Output the [x, y] coordinate of the center of the cell containing the given text.  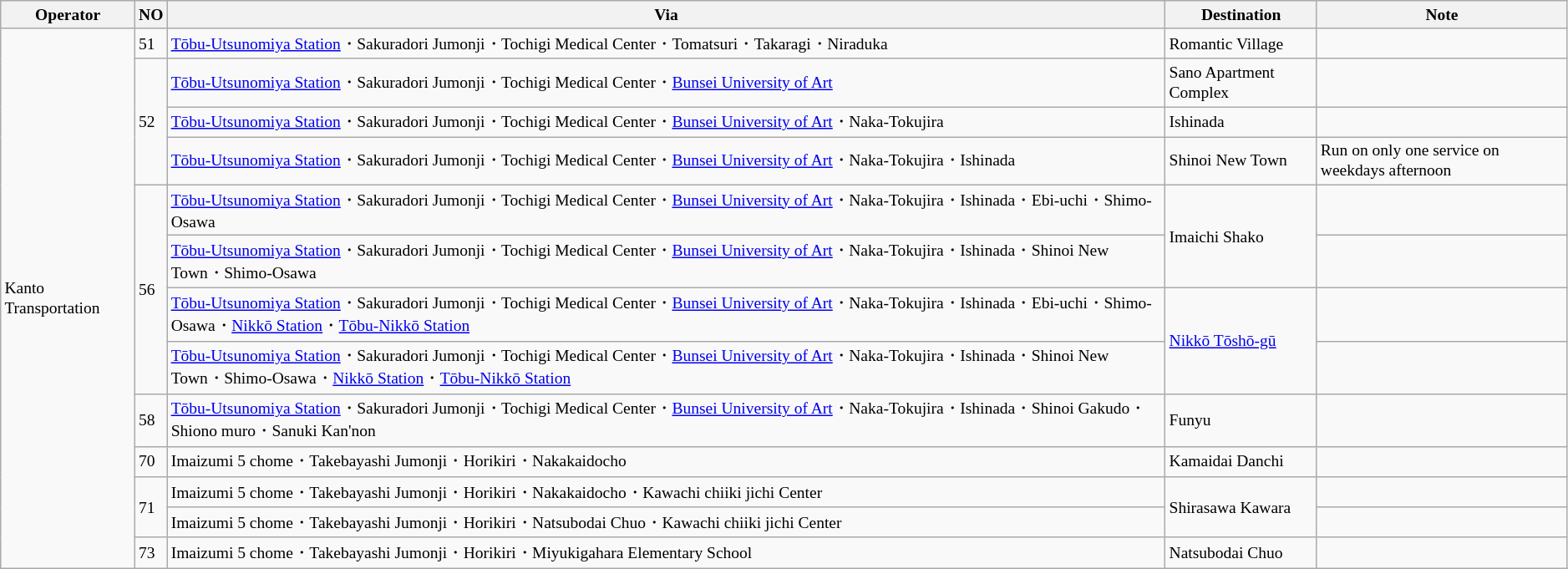
Imaizumi 5 chome・Takebayashi Jumonji・Horikiri・Miyukigahara Elementary School [667, 552]
Tōbu-Utsunomiya Station・Sakuradori Jumonji・Tochigi Medical Center・Bunsei University of Art・Naka-Tokujira・Ishinada・Shinoi New Town・Shimo-Osawa [667, 261]
Imaizumi 5 chome・Takebayashi Jumonji・Horikiri・Nakakaidocho [667, 462]
Sano Apartment Complex [1241, 82]
Note [1442, 15]
58 [150, 419]
Ishinada [1241, 122]
Tōbu-Utsunomiya Station・Sakuradori Jumonji・Tochigi Medical Center・Bunsei University of Art [667, 82]
Natsubodai Chuo [1241, 552]
Shirasawa Kawara [1241, 508]
Run on only one service on weekdays afternoon [1442, 160]
Imaichi Shako [1241, 236]
Shinoi New Town [1241, 160]
71 [150, 508]
Imaizumi 5 chome・Takebayashi Jumonji・Horikiri・Natsubodai Chuo・Kawachi chiiki jichi Center [667, 522]
Operator [69, 15]
Tōbu-Utsunomiya Station・Sakuradori Jumonji・Tochigi Medical Center・Bunsei University of Art・Naka-Tokujira [667, 122]
Tōbu-Utsunomiya Station・Sakuradori Jumonji・Tochigi Medical Center・Tomatsuri・Takaragi・Niraduka [667, 43]
Kanto Transportation [69, 298]
Romantic Village [1241, 43]
Nikkō Tōshō-gū [1241, 341]
52 [150, 122]
Via [667, 15]
56 [150, 289]
73 [150, 552]
Funyu [1241, 419]
Imaizumi 5 chome・Takebayashi Jumonji・Horikiri・Nakakaidocho・Kawachi chiiki jichi Center [667, 492]
Tōbu-Utsunomiya Station・Sakuradori Jumonji・Tochigi Medical Center・Bunsei University of Art・Naka-Tokujira・Ishinada・Ebi-uchi・Shimo-Osawa [667, 210]
NO [150, 15]
Kamaidai Danchi [1241, 462]
Destination [1241, 15]
51 [150, 43]
Tōbu-Utsunomiya Station・Sakuradori Jumonji・Tochigi Medical Center・Bunsei University of Art・Naka-Tokujira・Ishinada [667, 160]
70 [150, 462]
